Find where the given text appears and provide that cell's center as (X, Y) coordinate. 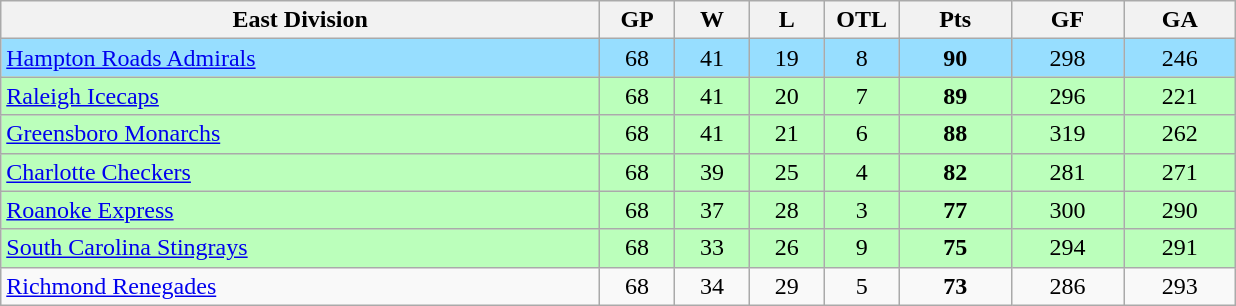
294 (1067, 248)
262 (1180, 134)
Greensboro Monarchs (300, 134)
82 (955, 172)
34 (712, 286)
21 (786, 134)
290 (1180, 210)
GP (638, 20)
88 (955, 134)
25 (786, 172)
20 (786, 96)
OTL (862, 20)
7 (862, 96)
90 (955, 58)
8 (862, 58)
77 (955, 210)
26 (786, 248)
19 (786, 58)
9 (862, 248)
33 (712, 248)
281 (1067, 172)
5 (862, 286)
296 (1067, 96)
South Carolina Stingrays (300, 248)
GA (1180, 20)
Hampton Roads Admirals (300, 58)
3 (862, 210)
Roanoke Express (300, 210)
291 (1180, 248)
300 (1067, 210)
L (786, 20)
271 (1180, 172)
6 (862, 134)
Charlotte Checkers (300, 172)
319 (1067, 134)
GF (1067, 20)
W (712, 20)
Pts (955, 20)
28 (786, 210)
4 (862, 172)
286 (1067, 286)
298 (1067, 58)
39 (712, 172)
75 (955, 248)
293 (1180, 286)
221 (1180, 96)
246 (1180, 58)
73 (955, 286)
29 (786, 286)
Raleigh Icecaps (300, 96)
Richmond Renegades (300, 286)
89 (955, 96)
East Division (300, 20)
37 (712, 210)
